Extract the (x, y) coordinate from the center of the cell holding the provided text.  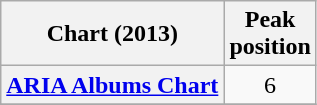
ARIA Albums Chart (112, 85)
Peakposition (270, 34)
Chart (2013) (112, 34)
6 (270, 85)
